Scan for the cell matching the given text and deliver its (x, y) coordinate at center. 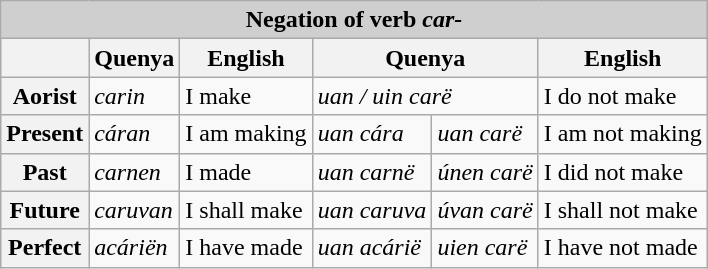
I shall make (246, 210)
uan caruva (372, 210)
Negation of verb car- (354, 20)
carnen (134, 172)
Aorist (45, 96)
uan acárië (372, 248)
I have not made (622, 248)
uan carë (485, 134)
I shall not make (622, 210)
caruvan (134, 210)
uan / uin carë (425, 96)
uien carë (485, 248)
I have made (246, 248)
acáriën (134, 248)
Future (45, 210)
uan cára (372, 134)
I do not make (622, 96)
úvan carë (485, 210)
I am making (246, 134)
I make (246, 96)
Present (45, 134)
carin (134, 96)
únen carë (485, 172)
I am not making (622, 134)
I made (246, 172)
Perfect (45, 248)
I did not make (622, 172)
uan carnë (372, 172)
cáran (134, 134)
Past (45, 172)
